Detect which cell encompasses the target text, then output its [x, y] center coordinate. 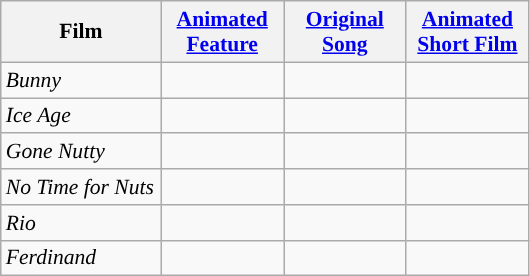
Ferdinand [81, 258]
Ice Age [81, 116]
Animated Short Film [468, 32]
No Time for Nuts [81, 187]
Film [81, 32]
Gone Nutty [81, 152]
Rio [81, 223]
Bunny [81, 80]
Original Song [346, 32]
Animated Feature [222, 32]
